Identify which cell holds the provided text, then report its [x, y] central coordinate. 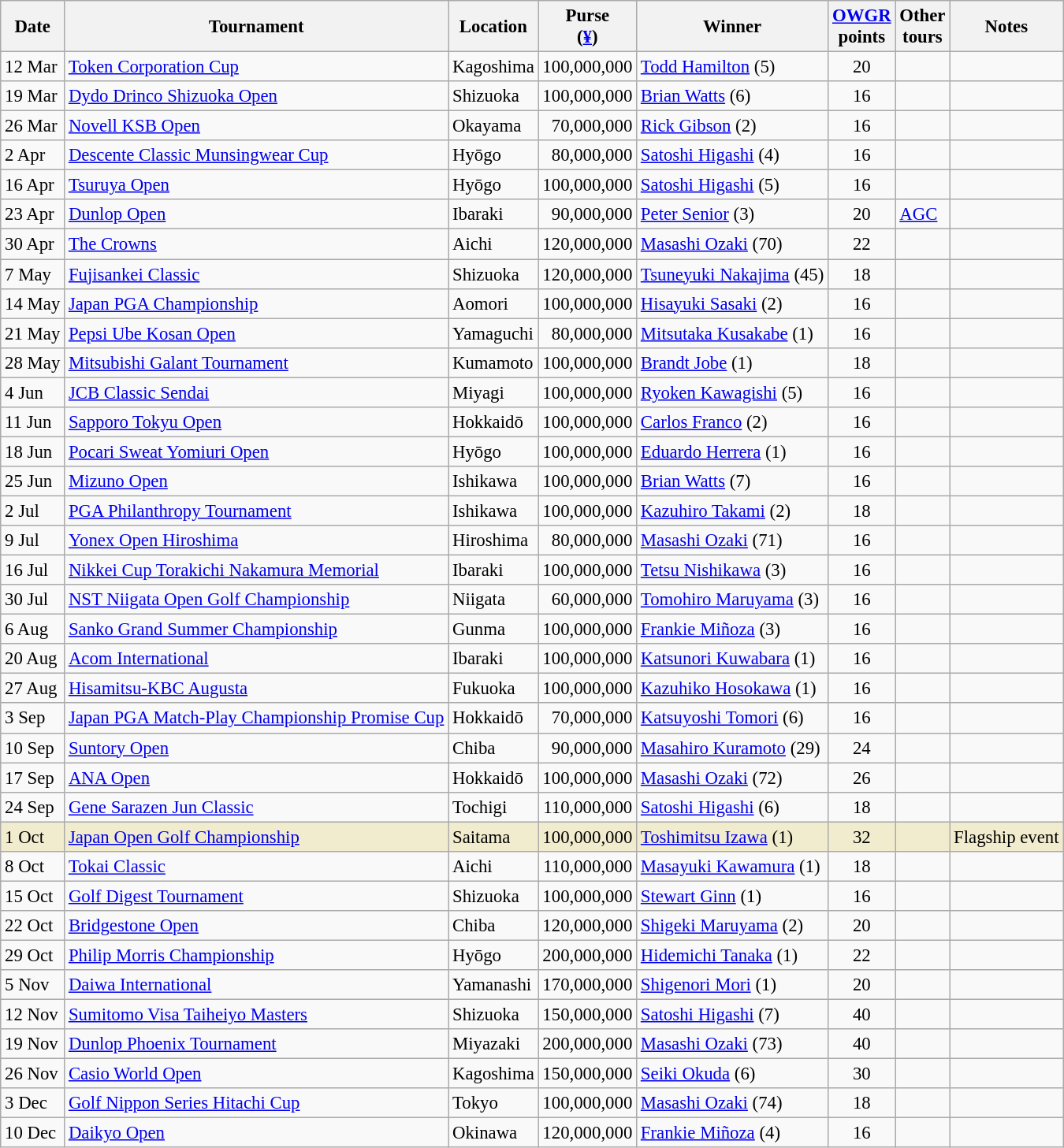
Seiki Okuda (6) [733, 1074]
Hiroshima [493, 541]
Mizuno Open [257, 481]
Okinawa [493, 1133]
Frankie Miñoza (3) [733, 630]
12 Nov [33, 1015]
Bridgestone Open [257, 926]
6 Aug [33, 630]
Suntory Open [257, 748]
Satoshi Higashi (7) [733, 1015]
15 Oct [33, 896]
Japan Open Golf Championship [257, 837]
Yonex Open Hiroshima [257, 541]
21 May [33, 333]
NST Niigata Open Golf Championship [257, 600]
24 [862, 748]
Sapporo Tokyu Open [257, 422]
Tsuneyuki Nakajima (45) [733, 274]
ANA Open [257, 778]
Peter Senior (3) [733, 215]
Masashi Ozaki (73) [733, 1044]
Okayama [493, 126]
2 Jul [33, 511]
Carlos Franco (2) [733, 422]
Tetsu Nishikawa (3) [733, 570]
Mitsutaka Kusakabe (1) [733, 333]
Tournament [257, 27]
The Crowns [257, 244]
Kazuhiko Hosokawa (1) [733, 689]
Philip Morris Championship [257, 955]
Dunlop Open [257, 215]
Japan PGA Championship [257, 303]
Dydo Drinco Shizuoka Open [257, 96]
Daikyo Open [257, 1133]
30 Apr [33, 244]
Novell KSB Open [257, 126]
20 Aug [33, 659]
27 Aug [33, 689]
Katsuyoshi Tomori (6) [733, 719]
18 Jun [33, 451]
14 May [33, 303]
16 Jul [33, 570]
Brian Watts (7) [733, 481]
Brian Watts (6) [733, 96]
Sanko Grand Summer Championship [257, 630]
Shigenori Mori (1) [733, 985]
Miyagi [493, 392]
Purse(¥) [587, 27]
Pocari Sweat Yomiuri Open [257, 451]
Niigata [493, 600]
Gene Sarazen Jun Classic [257, 807]
19 Mar [33, 96]
Masashi Ozaki (70) [733, 244]
23 Apr [33, 215]
Eduardo Herrera (1) [733, 451]
Stewart Ginn (1) [733, 896]
30 [862, 1074]
Katsunori Kuwabara (1) [733, 659]
Nikkei Cup Torakichi Nakamura Memorial [257, 570]
Miyazaki [493, 1044]
Golf Digest Tournament [257, 896]
3 Dec [33, 1103]
16 Apr [33, 185]
Fukuoka [493, 689]
Tokai Classic [257, 867]
26 Mar [33, 126]
Location [493, 27]
Brandt Jobe (1) [733, 362]
Kumamoto [493, 362]
Yamaguchi [493, 333]
170,000,000 [587, 985]
Masashi Ozaki (71) [733, 541]
Tomohiro Maruyama (3) [733, 600]
Japan PGA Match-Play Championship Promise Cup [257, 719]
Gunma [493, 630]
11 Jun [33, 422]
10 Dec [33, 1133]
Satoshi Higashi (6) [733, 807]
24 Sep [33, 807]
Satoshi Higashi (4) [733, 155]
Hidemichi Tanaka (1) [733, 955]
28 May [33, 362]
Tokyo [493, 1103]
29 Oct [33, 955]
4 Jun [33, 392]
30 Jul [33, 600]
Sumitomo Visa Taiheiyo Masters [257, 1015]
1 Oct [33, 837]
Satoshi Higashi (5) [733, 185]
Rick Gibson (2) [733, 126]
Tsuruya Open [257, 185]
Saitama [493, 837]
OWGRpoints [862, 27]
22 Oct [33, 926]
Todd Hamilton (5) [733, 67]
Masayuki Kawamura (1) [733, 867]
Winner [733, 27]
Daiwa International [257, 985]
8 Oct [33, 867]
Acom International [257, 659]
Dunlop Phoenix Tournament [257, 1044]
Flagship event [1006, 837]
9 Jul [33, 541]
26 [862, 778]
AGC [922, 215]
Hisayuki Sasaki (2) [733, 303]
5 Nov [33, 985]
10 Sep [33, 748]
7 May [33, 274]
17 Sep [33, 778]
Notes [1006, 27]
Othertours [922, 27]
Masahiro Kuramoto (29) [733, 748]
12 Mar [33, 67]
25 Jun [33, 481]
2 Apr [33, 155]
19 Nov [33, 1044]
Hisamitsu-KBC Augusta [257, 689]
60,000,000 [587, 600]
Kazuhiro Takami (2) [733, 511]
Frankie Miñoza (4) [733, 1133]
Ryoken Kawagishi (5) [733, 392]
Descente Classic Munsingwear Cup [257, 155]
Yamanashi [493, 985]
Date [33, 27]
Masashi Ozaki (72) [733, 778]
PGA Philanthropy Tournament [257, 511]
Mitsubishi Galant Tournament [257, 362]
Aomori [493, 303]
JCB Classic Sendai [257, 392]
Tochigi [493, 807]
Fujisankei Classic [257, 274]
Shigeki Maruyama (2) [733, 926]
Masashi Ozaki (74) [733, 1103]
32 [862, 837]
26 Nov [33, 1074]
Pepsi Ube Kosan Open [257, 333]
3 Sep [33, 719]
Token Corporation Cup [257, 67]
Golf Nippon Series Hitachi Cup [257, 1103]
Casio World Open [257, 1074]
Toshimitsu Izawa (1) [733, 837]
